Extract the [x, y] coordinate from the center of the cell holding the provided text.  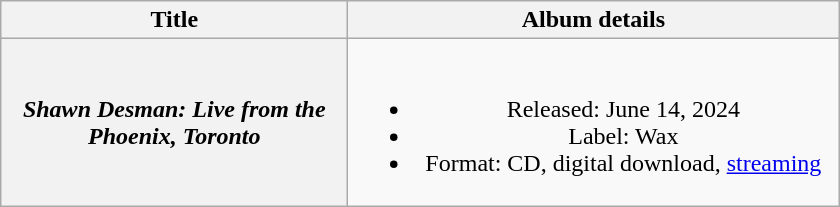
Album details [594, 20]
Released: June 14, 2024Label: WaxFormat: CD, digital download, streaming [594, 122]
Shawn Desman: Live from the Phoenix, Toronto [174, 122]
Title [174, 20]
